Identify which cell holds the provided text, then report its (X, Y) central coordinate. 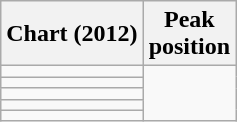
Peakposition (189, 34)
Chart (2012) (72, 34)
